Determine the [X, Y] coordinate at the center of the cell enclosing the given text.  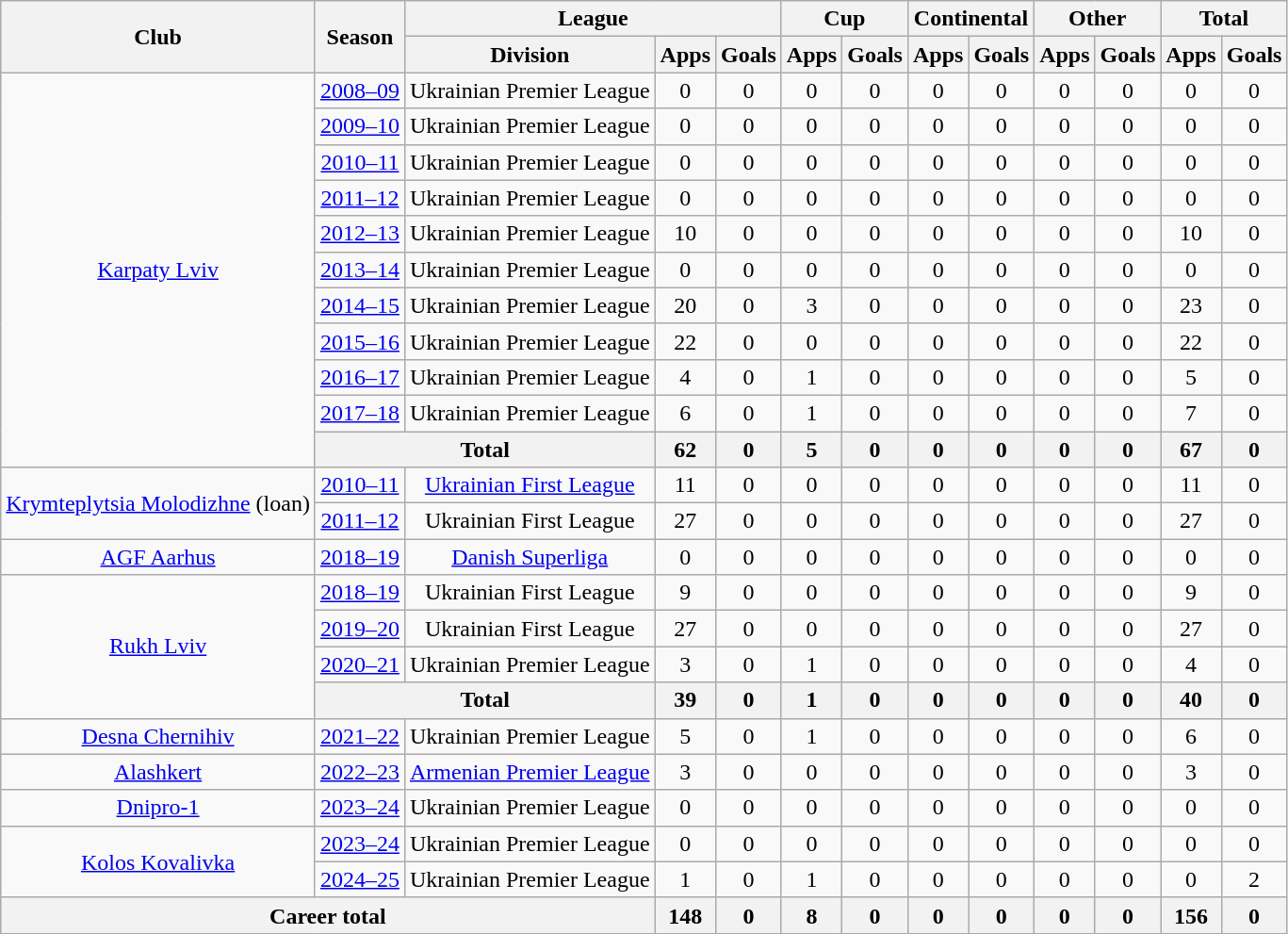
2021–22 [360, 736]
Kolos Kovalivka [158, 861]
2022–23 [360, 772]
2016–17 [360, 377]
23 [1191, 305]
Division [530, 55]
2008–09 [360, 90]
2012–13 [360, 234]
39 [685, 700]
Other [1098, 19]
Season [360, 37]
2015–16 [360, 341]
Cup [844, 19]
2019–20 [360, 629]
AGF Aarhus [158, 557]
148 [685, 915]
Krymteplytsia Molodizhne (loan) [158, 503]
156 [1191, 915]
2020–21 [360, 664]
40 [1191, 700]
Karpaty Lviv [158, 270]
2 [1254, 879]
2024–25 [360, 879]
Continental [970, 19]
2013–14 [360, 270]
Dnipro-1 [158, 808]
Club [158, 37]
Desna Chernihiv [158, 736]
20 [685, 305]
League [593, 19]
Career total [328, 915]
2017–18 [360, 413]
2014–15 [360, 305]
Armenian Premier League [530, 772]
Danish Superliga [530, 557]
8 [811, 915]
2009–10 [360, 126]
62 [685, 450]
Alashkert [158, 772]
7 [1191, 413]
Rukh Lviv [158, 647]
67 [1191, 450]
